Identify which cell holds the provided text, then report its [X, Y] central coordinate. 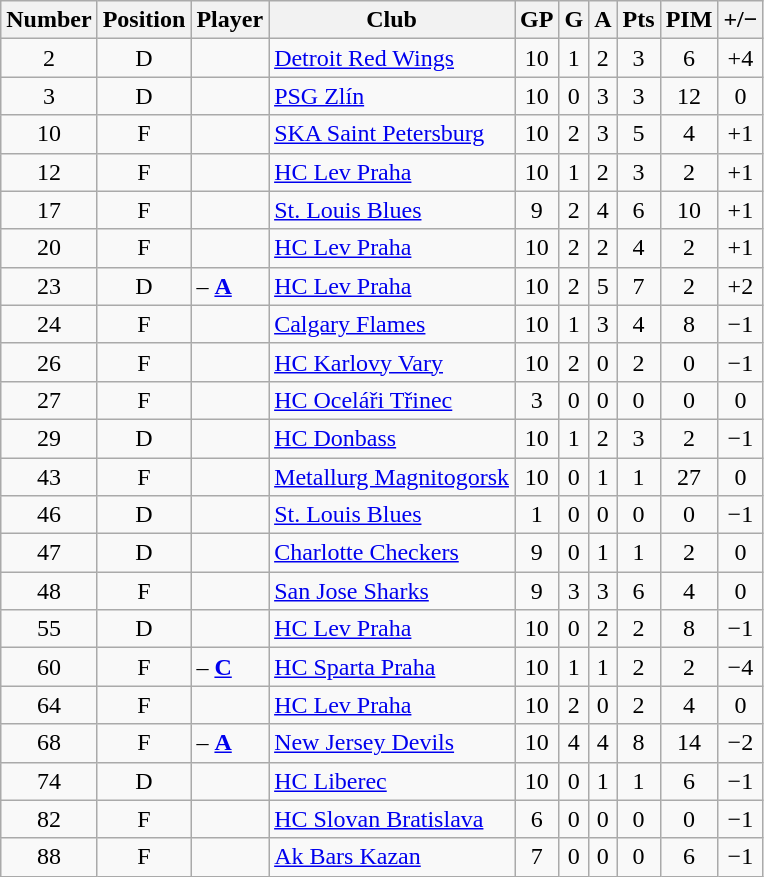
HC Sparta Praha [392, 667]
55 [49, 629]
HC Karlovy Vary [392, 362]
Charlotte Checkers [392, 553]
74 [49, 781]
Number [49, 20]
68 [49, 743]
Position [144, 20]
HC Oceláři Třinec [392, 400]
+4 [740, 58]
82 [49, 819]
G [574, 20]
HC Slovan Bratislava [392, 819]
−2 [740, 743]
GP [537, 20]
20 [49, 248]
+/− [740, 20]
PIM [689, 20]
43 [49, 477]
HC Donbass [392, 438]
San Jose Sharks [392, 591]
Detroit Red Wings [392, 58]
48 [49, 591]
64 [49, 705]
46 [49, 515]
Metallurg Magnitogorsk [392, 477]
24 [49, 324]
Pts [638, 20]
60 [49, 667]
29 [49, 438]
88 [49, 857]
14 [689, 743]
+2 [740, 286]
New Jersey Devils [392, 743]
47 [49, 553]
HC Liberec [392, 781]
Club [392, 20]
A [603, 20]
−4 [740, 667]
PSG Zlín [392, 96]
17 [49, 210]
23 [49, 286]
Calgary Flames [392, 324]
Ak Bars Kazan [392, 857]
– C [230, 667]
Player [230, 20]
SKA Saint Petersburg [392, 134]
26 [49, 362]
